Search for the cell housing the specified text and yield its [X, Y] center coordinate. 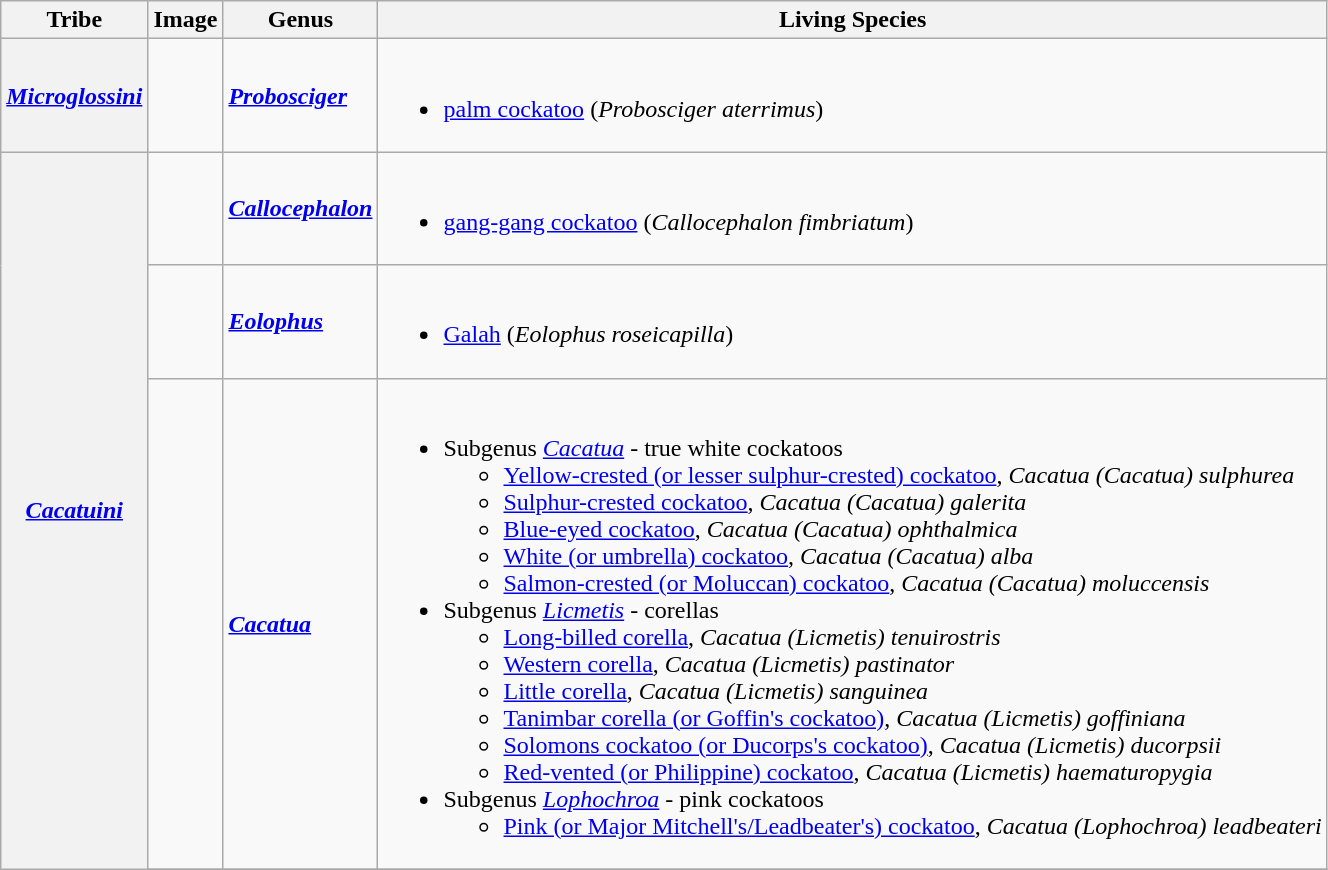
Cacatuini [74, 510]
Image [186, 20]
Cacatua [300, 624]
Eolophus [300, 322]
Living Species [852, 20]
Probosciger [300, 96]
Callocephalon [300, 208]
gang-gang cockatoo (Callocephalon fimbriatum) [852, 208]
Galah (Eolophus roseicapilla) [852, 322]
palm cockatoo (Probosciger aterrimus) [852, 96]
Microglossini [74, 96]
Genus [300, 20]
Tribe [74, 20]
